Scan for the cell matching the given text and deliver its [x, y] coordinate at center. 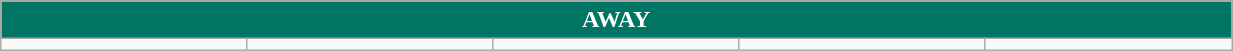
AWAY [616, 20]
